Return the [x, y] coordinate for the center point of the cell that contains the specified text.  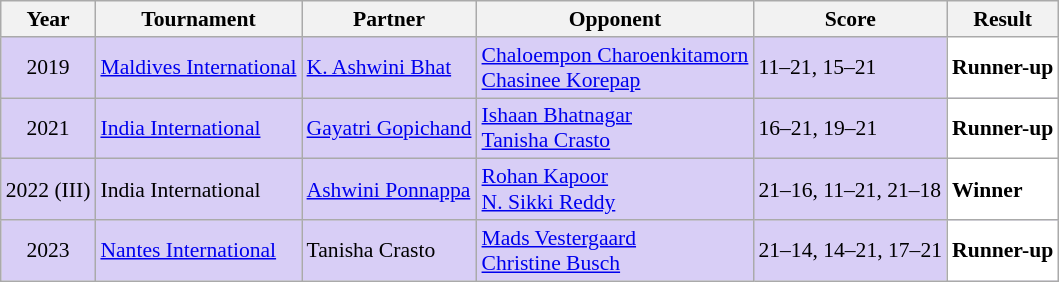
Tanisha Crasto [390, 250]
Gayatri Gopichand [390, 128]
Ashwini Ponnappa [390, 190]
Nantes International [198, 250]
21–14, 14–21, 17–21 [850, 250]
11–21, 15–21 [850, 68]
2021 [48, 128]
Year [48, 19]
Rohan Kapoor N. Sikki Reddy [616, 190]
21–16, 11–21, 21–18 [850, 190]
2022 (III) [48, 190]
16–21, 19–21 [850, 128]
2019 [48, 68]
Mads Vestergaard Christine Busch [616, 250]
K. Ashwini Bhat [390, 68]
Ishaan Bhatnagar Tanisha Crasto [616, 128]
Chaloempon Charoenkitamorn Chasinee Korepap [616, 68]
Result [1002, 19]
Maldives International [198, 68]
Winner [1002, 190]
2023 [48, 250]
Opponent [616, 19]
Tournament [198, 19]
Partner [390, 19]
Score [850, 19]
